From the cell containing the given text, extract its center point as [X, Y] coordinate. 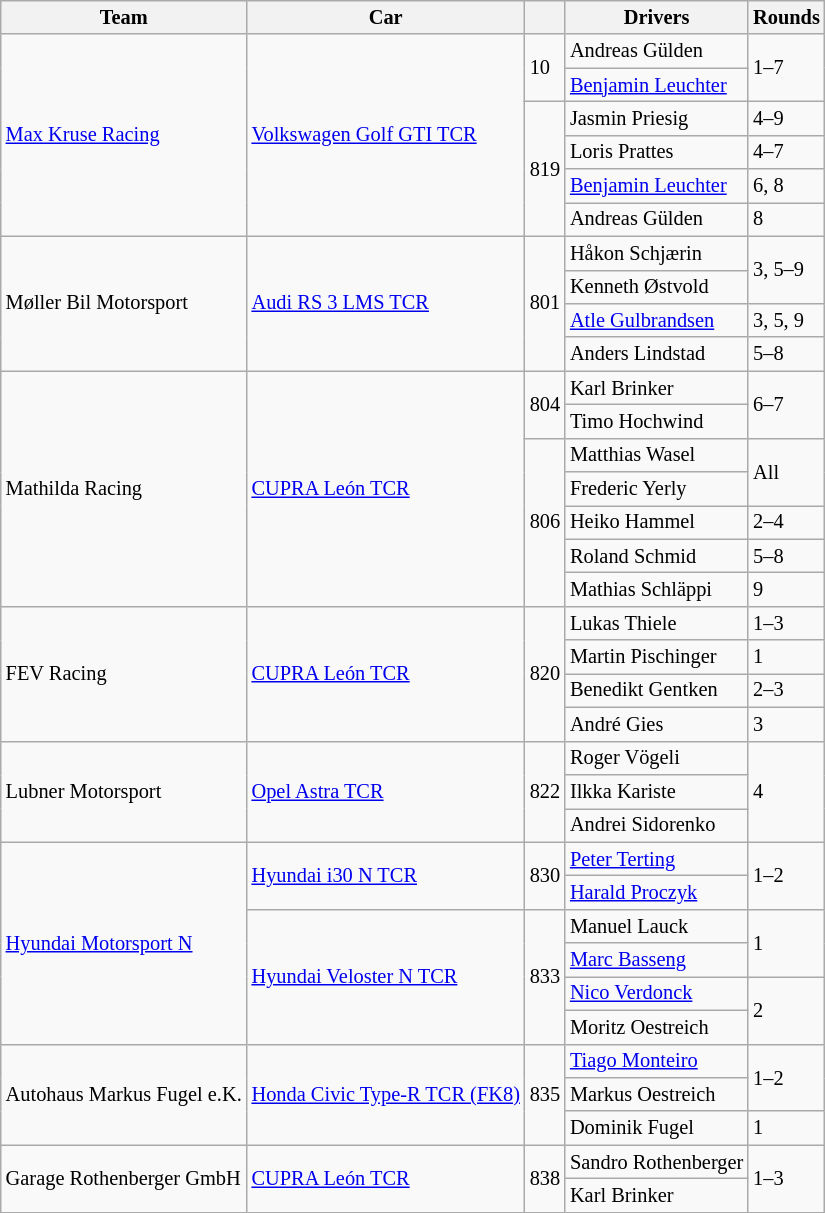
Benedikt Gentken [656, 690]
Mathias Schläppi [656, 589]
André Gies [656, 724]
Andrei Sidorenko [656, 825]
819 [545, 168]
Jasmin Priesig [656, 118]
835 [545, 1094]
Car [386, 17]
1–7 [786, 68]
Dominik Fugel [656, 1128]
2–4 [786, 522]
Harald Proczyk [656, 892]
Hyundai Veloster N TCR [386, 976]
Sandro Rothenberger [656, 1162]
Lukas Thiele [656, 623]
Ilkka Kariste [656, 791]
Timo Hochwind [656, 421]
Team [124, 17]
6–7 [786, 404]
Roland Schmid [656, 556]
2 [786, 1010]
2–3 [786, 690]
Rounds [786, 17]
Manuel Lauck [656, 926]
830 [545, 876]
838 [545, 1178]
3, 5–9 [786, 270]
Loris Prattes [656, 152]
Matthias Wasel [656, 455]
Autohaus Markus Fugel e.K. [124, 1094]
Møller Bil Motorsport [124, 304]
Roger Vögeli [656, 758]
Mathilda Racing [124, 489]
Opel Astra TCR [386, 792]
4–9 [786, 118]
Frederic Yerly [656, 489]
10 [545, 68]
Marc Basseng [656, 960]
Håkon Schjærin [656, 253]
Anders Lindstad [656, 354]
4 [786, 792]
Tiago Monteiro [656, 1061]
Markus Oestreich [656, 1094]
3 [786, 724]
FEV Racing [124, 674]
Hyundai i30 N TCR [386, 876]
801 [545, 304]
Peter Terting [656, 859]
Heiko Hammel [656, 522]
Nico Verdonck [656, 993]
Moritz Oestreich [656, 1027]
Volkswagen Golf GTI TCR [386, 135]
Hyundai Motorsport N [124, 943]
820 [545, 674]
4–7 [786, 152]
6, 8 [786, 186]
Max Kruse Racing [124, 135]
Lubner Motorsport [124, 792]
All [786, 472]
Atle Gulbrandsen [656, 320]
9 [786, 589]
822 [545, 792]
Martin Pischinger [656, 657]
Kenneth Østvold [656, 287]
Garage Rothenberger GmbH [124, 1178]
Honda Civic Type-R TCR (FK8) [386, 1094]
806 [545, 522]
833 [545, 976]
3, 5, 9 [786, 320]
Audi RS 3 LMS TCR [386, 304]
Drivers [656, 17]
804 [545, 404]
8 [786, 219]
